Locate the cell with the specified text and output its (X, Y) center coordinate. 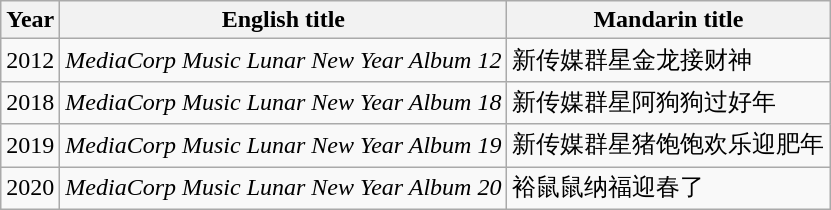
新传媒群星阿狗狗过好年 (668, 102)
2020 (30, 188)
English title (284, 20)
2012 (30, 60)
新传媒群星猪饱饱欢乐迎肥年 (668, 146)
MediaCorp Music Lunar New Year Album 18 (284, 102)
Year (30, 20)
Mandarin title (668, 20)
MediaCorp Music Lunar New Year Album 19 (284, 146)
MediaCorp Music Lunar New Year Album 12 (284, 60)
新传媒群星金龙接财神 (668, 60)
MediaCorp Music Lunar New Year Album 20 (284, 188)
2019 (30, 146)
裕鼠鼠纳福迎春了 (668, 188)
2018 (30, 102)
